Find where the given text appears and provide that cell's center as (X, Y) coordinate. 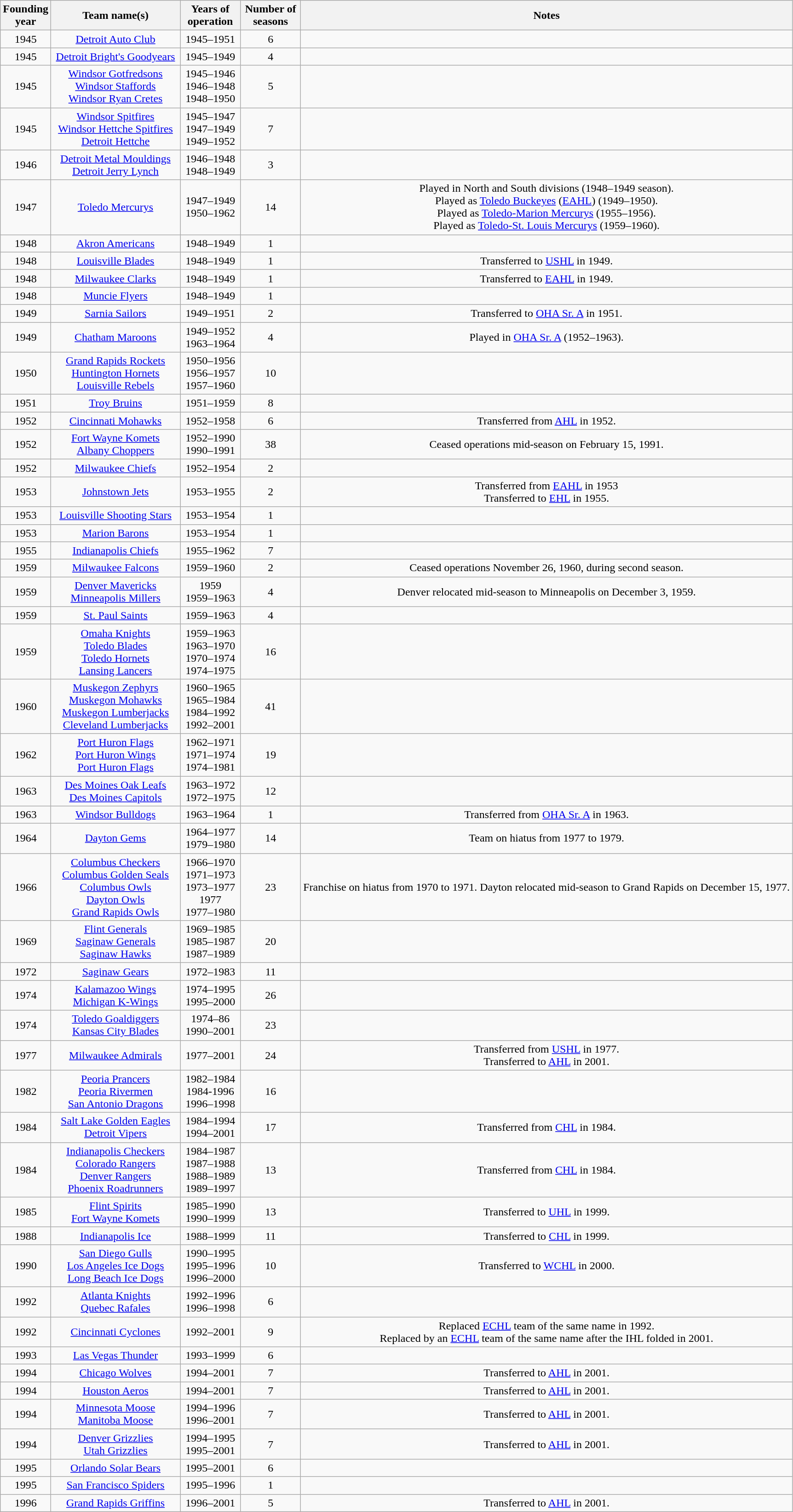
1945–19471947–19491949–1952 (211, 129)
1945–1949 (211, 57)
St. Paul Saints (116, 615)
1945–1951 (211, 39)
Port Huron FlagsPort Huron WingsPort Huron Flags (116, 755)
Omaha KnightsToledo BladesToledo HornetsLansing Lancers (116, 651)
Denver MavericksMinneapolis Millers (116, 591)
1984–19871987–19881988–19891989–1997 (211, 1170)
Johnstown Jets (116, 492)
1960 (26, 706)
Marion Barons (116, 533)
1996–2001 (211, 1503)
19591959–1963 (211, 591)
1950–19561956–19571957–1960 (211, 373)
Played in OHA Sr. A (1952–1963). (546, 337)
9 (270, 1332)
1977–2001 (211, 1055)
1951–1959 (211, 403)
Detroit Metal MouldingsDetroit Jerry Lynch (116, 165)
41 (270, 706)
Ceased operations mid-season on February 15, 1991. (546, 444)
1984–19941994–2001 (211, 1128)
1990 (26, 1266)
Des Moines Oak LeafsDes Moines Capitols (116, 791)
Toledo Mercurys (116, 207)
1955–1962 (211, 550)
1992–19961996–1998 (211, 1301)
1949–1951 (211, 313)
Transferred to UHL in 1999. (546, 1212)
1985–19901990–1999 (211, 1212)
1966–19701971–19731973–197719771977–1980 (211, 887)
Dayton Gems (116, 839)
1952–19901990–1991 (211, 444)
3 (270, 165)
1950 (26, 373)
Orlando Solar Bears (116, 1468)
1962 (26, 755)
Flint GeneralsSaginaw GeneralsSaginaw Hawks (116, 942)
1963–1964 (211, 815)
1972 (26, 972)
Transferred from AHL in 1952. (546, 421)
1995–2001 (211, 1468)
1945–19461946–19481948–1950 (211, 86)
Transferred from OHA Sr. A in 1963. (546, 815)
Team on hiatus from 1977 to 1979. (546, 839)
Notes (546, 16)
1996 (26, 1503)
Louisville Shooting Stars (116, 515)
Chatham Maroons (116, 337)
1951 (26, 403)
1974–19951995–2000 (211, 995)
1946–19481948–1949 (211, 165)
Flint SpiritsFort Wayne Komets (116, 1212)
1959–1960 (211, 568)
Atlanta KnightsQuebec Rafales (116, 1301)
Minnesota MooseManitoba Moose (116, 1415)
Milwaukee Clarks (116, 278)
1952–1954 (211, 468)
Peoria PrancersPeoria RivermenSan Antonio Dragons (116, 1091)
Toledo GoaldiggersKansas City Blades (116, 1025)
Ceased operations November 26, 1960, during second season. (546, 568)
Transferred from USHL in 1977.Transferred to AHL in 2001. (546, 1055)
1963–19721972–1975 (211, 791)
Muncie Flyers (116, 296)
Team name(s) (116, 16)
Number ofseasons (270, 16)
Fort Wayne KometsAlbany Choppers (116, 444)
Sarnia Sailors (116, 313)
Indianapolis Chiefs (116, 550)
Replaced ECHL team of the same name in 1992.Replaced by an ECHL team of the same name after the IHL folded in 2001. (546, 1332)
Grand Rapids Griffins (116, 1503)
Milwaukee Chiefs (116, 468)
20 (270, 942)
1993–1999 (211, 1356)
1992–2001 (211, 1332)
1964–19771979–1980 (211, 839)
38 (270, 444)
San Francisco Spiders (116, 1485)
1955 (26, 550)
Transferred to EAHL in 1949. (546, 278)
Akron Americans (116, 243)
Denver relocated mid-season to Minneapolis on December 3, 1959. (546, 591)
1977 (26, 1055)
17 (270, 1128)
1947 (26, 207)
1947–19491950–1962 (211, 207)
Transferred to OHA Sr. A in 1951. (546, 313)
Las Vegas Thunder (116, 1356)
Louisville Blades (116, 261)
Troy Bruins (116, 403)
1988–1999 (211, 1236)
Grand Rapids RocketsHuntington HornetsLouisville Rebels (116, 373)
8 (270, 403)
1993 (26, 1356)
1994–19961996–2001 (211, 1415)
1959–1963 (211, 615)
Transferred to CHL in 1999. (546, 1236)
Columbus CheckersColumbus Golden SealsColumbus OwlsDayton OwlsGrand Rapids Owls (116, 887)
Milwaukee Admirals (116, 1055)
1988 (26, 1236)
1982–19841984-19961996–1998 (211, 1091)
12 (270, 791)
Detroit Auto Club (116, 39)
1966 (26, 887)
Cincinnati Cyclones (116, 1332)
Windsor SpitfiresWindsor Hettche SpitfiresDetroit Hettche (116, 129)
Franchise on hiatus from 1970 to 1971. Dayton relocated mid-season to Grand Rapids on December 15, 1977. (546, 887)
Saginaw Gears (116, 972)
Foundingyear (26, 16)
26 (270, 995)
1962–19711971–19741974–1981 (211, 755)
Kalamazoo WingsMichigan K-Wings (116, 995)
1995–1996 (211, 1485)
Cincinnati Mohawks (116, 421)
Muskegon ZephyrsMuskegon MohawksMuskegon LumberjacksCleveland Lumberjacks (116, 706)
1985 (26, 1212)
1982 (26, 1091)
24 (270, 1055)
Years ofoperation (211, 16)
1990–19951995–19961996–2000 (211, 1266)
Indianapolis Ice (116, 1236)
Indianapolis CheckersColorado RangersDenver RangersPhoenix Roadrunners (116, 1170)
1964 (26, 839)
Windsor Bulldogs (116, 815)
1949–19521963–1964 (211, 337)
1960–19651965–19841984–19921992–2001 (211, 706)
Transferred from EAHL in 1953Transferred to EHL in 1955. (546, 492)
Detroit Bright's Goodyears (116, 57)
1974–861990–2001 (211, 1025)
1946 (26, 165)
Transferred to USHL in 1949. (546, 261)
San Diego GullsLos Angeles Ice DogsLong Beach Ice Dogs (116, 1266)
1969–19851985–19871987–1989 (211, 942)
1952–1958 (211, 421)
Denver GrizzliesUtah Grizzlies (116, 1444)
1953–1955 (211, 492)
Windsor GotfredsonsWindsor StaffordsWindsor Ryan Cretes (116, 86)
19 (270, 755)
Salt Lake Golden EaglesDetroit Vipers (116, 1128)
1969 (26, 942)
Chicago Wolves (116, 1373)
1959–19631963–19701970–19741974–1975 (211, 651)
Transferred to WCHL in 2000. (546, 1266)
Houston Aeros (116, 1391)
1972–1983 (211, 972)
1994–19951995–2001 (211, 1444)
Milwaukee Falcons (116, 568)
